Detect which cell encompasses the target text, then output its (x, y) center coordinate. 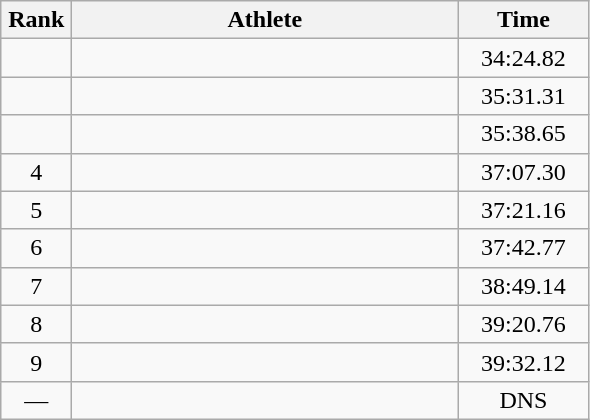
Rank (36, 20)
37:21.16 (524, 210)
37:42.77 (524, 248)
35:31.31 (524, 96)
6 (36, 248)
7 (36, 286)
37:07.30 (524, 172)
39:20.76 (524, 324)
Time (524, 20)
35:38.65 (524, 134)
38:49.14 (524, 286)
34:24.82 (524, 58)
5 (36, 210)
Athlete (265, 20)
DNS (524, 400)
39:32.12 (524, 362)
9 (36, 362)
— (36, 400)
4 (36, 172)
8 (36, 324)
